Detect which cell encompasses the target text, then output its (X, Y) center coordinate. 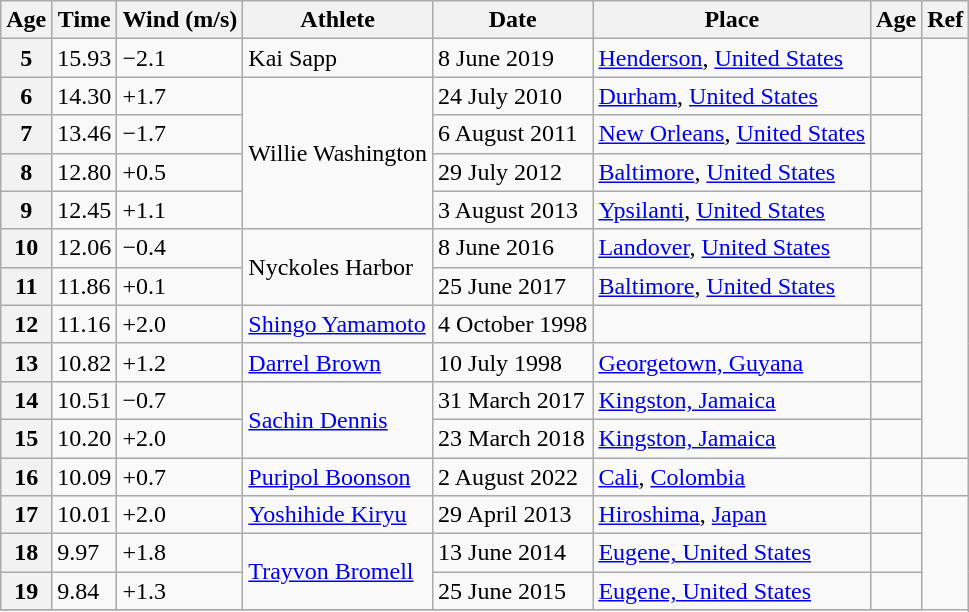
Hiroshima, Japan (732, 515)
New Orleans, United States (732, 134)
10.82 (84, 362)
15.93 (84, 58)
31 March 2017 (513, 400)
Trayvon Bromell (338, 572)
Shingo Yamamoto (338, 324)
Darrel Brown (338, 362)
Nyckoles Harbor (338, 267)
5 (26, 58)
10.51 (84, 400)
14.30 (84, 96)
Wind (m/s) (180, 20)
16 (26, 477)
Puripol Boonson (338, 477)
12.80 (84, 172)
10 (26, 248)
17 (26, 515)
23 March 2018 (513, 438)
10.01 (84, 515)
12 (26, 324)
9 (26, 210)
8 June 2019 (513, 58)
19 (26, 591)
Durham, United States (732, 96)
−1.7 (180, 134)
15 (26, 438)
Date (513, 20)
Time (84, 20)
Ypsilanti, United States (732, 210)
Sachin Dennis (338, 419)
4 October 1998 (513, 324)
13 (26, 362)
3 August 2013 (513, 210)
25 June 2017 (513, 286)
+1.8 (180, 553)
−2.1 (180, 58)
Athlete (338, 20)
Willie Washington (338, 153)
13.46 (84, 134)
11 (26, 286)
Cali, Colombia (732, 477)
10.20 (84, 438)
Kai Sapp (338, 58)
6 August 2011 (513, 134)
+1.3 (180, 591)
+1.2 (180, 362)
+1.7 (180, 96)
11.16 (84, 324)
12.06 (84, 248)
+1.1 (180, 210)
2 August 2022 (513, 477)
6 (26, 96)
−0.7 (180, 400)
9.84 (84, 591)
13 June 2014 (513, 553)
29 April 2013 (513, 515)
8 (26, 172)
Place (732, 20)
29 July 2012 (513, 172)
+0.1 (180, 286)
Georgetown, Guyana (732, 362)
Henderson, United States (732, 58)
Ref (946, 20)
10.09 (84, 477)
+0.5 (180, 172)
7 (26, 134)
8 June 2016 (513, 248)
25 June 2015 (513, 591)
10 July 1998 (513, 362)
−0.4 (180, 248)
9.97 (84, 553)
Landover, United States (732, 248)
Yoshihide Kiryu (338, 515)
14 (26, 400)
11.86 (84, 286)
12.45 (84, 210)
18 (26, 553)
24 July 2010 (513, 96)
+0.7 (180, 477)
